Provide the (X, Y) coordinate of the cell's center where the given text is located.  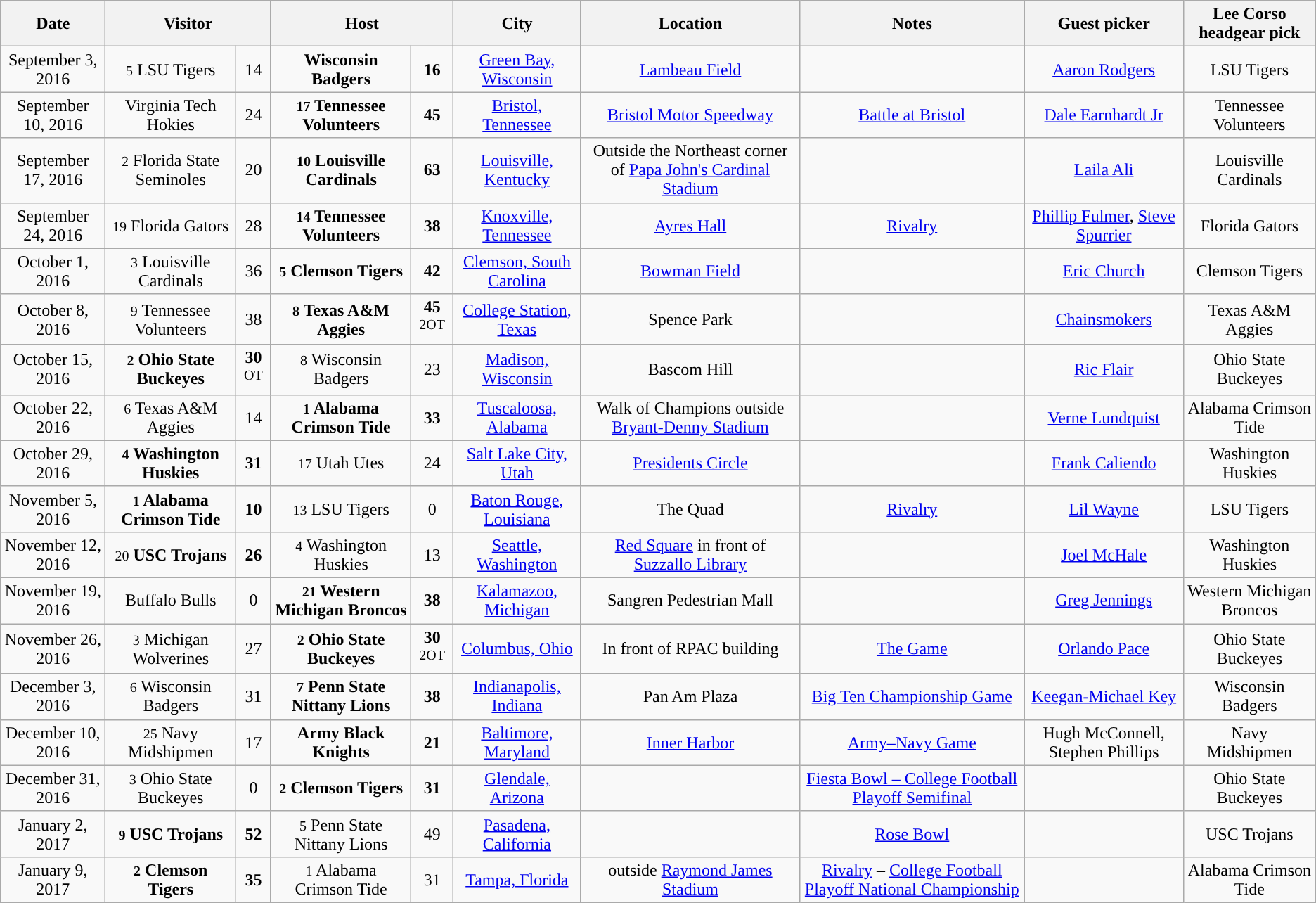
Salt Lake City, Utah (517, 463)
Location (690, 24)
13 LSU Tigers (341, 509)
10 Louisville Cardinals (341, 170)
Presidents Circle (690, 463)
14 Tennessee Volunteers (341, 225)
23 (432, 370)
November 19, 2016 (53, 601)
2 Florida State Seminoles (171, 170)
7 Penn State Nittany Lions (341, 696)
5 Penn State Nittany Lions (341, 834)
Clemson, South Carolina (517, 271)
Chainsmokers (1104, 319)
25 Navy Midshipmen (171, 743)
Big Ten Championship Game (912, 696)
28 (254, 225)
Ric Flair (1104, 370)
17 Tennessee Volunteers (341, 115)
October 22, 2016 (53, 418)
Columbus, Ohio (517, 649)
30 OT (254, 370)
Army–Navy Game (912, 743)
36 (254, 271)
Eric Church (1104, 271)
5 LSU Tigers (171, 69)
Spence Park (690, 319)
19 Florida Gators (171, 225)
Louisville, Kentucky (517, 170)
17 (254, 743)
Lil Wayne (1104, 509)
September 3, 2016 (53, 69)
Rivalry – College Football Playoff National Championship (912, 879)
Clemson Tigers (1249, 271)
Lee Corso headgear pick (1249, 24)
Bristol Motor Speedway (690, 115)
Tampa, Florida (517, 879)
Outside the Northeast corner of Papa John's Cardinal Stadium (690, 170)
35 (254, 879)
January 2, 2017 (53, 834)
21 Western Michigan Broncos (341, 601)
Seattle, Washington (517, 554)
Fiesta Bowl – College Football Playoff Semifinal (912, 788)
Guest picker (1104, 24)
Phillip Fulmer, Steve Spurrier (1104, 225)
Walk of Champions outside Bryant-Denny Stadium (690, 418)
Sangren Pedestrian Mall (690, 601)
Baltimore, Maryland (517, 743)
Green Bay, Wisconsin (517, 69)
outside Raymond James Stadium (690, 879)
20 (254, 170)
16 (432, 69)
26 (254, 554)
Greg Jennings (1104, 601)
Bristol, Tennessee (517, 115)
October 1, 2016 (53, 271)
45 2OT (432, 319)
Tuscaloosa, Alabama (517, 418)
3 Michigan Wolverines (171, 649)
City (517, 24)
52 (254, 834)
45 (432, 115)
Notes (912, 24)
College Station, Texas (517, 319)
Baton Rouge, Louisiana (517, 509)
October 8, 2016 (53, 319)
13 (432, 554)
20 USC Trojans (171, 554)
Orlando Pace (1104, 649)
Florida Gators (1249, 225)
The Quad (690, 509)
17 Utah Utes (341, 463)
Keegan-Michael Key (1104, 696)
December 10, 2016 (53, 743)
Kalamazoo, Michigan (517, 601)
Glendale, Arizona (517, 788)
5 Clemson Tigers (341, 271)
November 12, 2016 (53, 554)
Laila Ali (1104, 170)
Madison, Wisconsin (517, 370)
27 (254, 649)
8 Texas A&M Aggies (341, 319)
Virginia Tech Hokies (171, 115)
Ayres Hall (690, 225)
USC Trojans (1249, 834)
Date (53, 24)
Rose Bowl (912, 834)
21 (432, 743)
Pan Am Plaza (690, 696)
Bowman Field (690, 271)
3 Louisville Cardinals (171, 271)
49 (432, 834)
Red Square in front of Suzzallo Library (690, 554)
November 5, 2016 (53, 509)
Visitor (188, 24)
January 9, 2017 (53, 879)
In front of RPAC building (690, 649)
30 2OT (432, 649)
Dale Earnhardt Jr (1104, 115)
Texas A&M Aggies (1249, 319)
Louisville Cardinals (1249, 170)
Indianapolis, Indiana (517, 696)
10 (254, 509)
9 USC Trojans (171, 834)
Western Michigan Broncos (1249, 601)
42 (432, 271)
Host (361, 24)
Joel McHale (1104, 554)
Inner Harbor (690, 743)
Bascom Hill (690, 370)
Tennessee Volunteers (1249, 115)
63 (432, 170)
9 Tennessee Volunteers (171, 319)
The Game (912, 649)
3 Ohio State Buckeyes (171, 788)
Army Black Knights (341, 743)
33 (432, 418)
September 24, 2016 (53, 225)
September 10, 2016 (53, 115)
September 17, 2016 (53, 170)
Hugh McConnell, Stephen Phillips (1104, 743)
November 26, 2016 (53, 649)
October 15, 2016 (53, 370)
Battle at Bristol (912, 115)
Buffalo Bulls (171, 601)
October 29, 2016 (53, 463)
6 Texas A&M Aggies (171, 418)
December 31, 2016 (53, 788)
Lambeau Field (690, 69)
6 Wisconsin Badgers (171, 696)
Verne Lundquist (1104, 418)
Knoxville, Tennessee (517, 225)
Frank Caliendo (1104, 463)
Aaron Rodgers (1104, 69)
Pasadena, California (517, 834)
Navy Midshipmen (1249, 743)
December 3, 2016 (53, 696)
8 Wisconsin Badgers (341, 370)
